Locate the cell with the specified text and output its (X, Y) center coordinate. 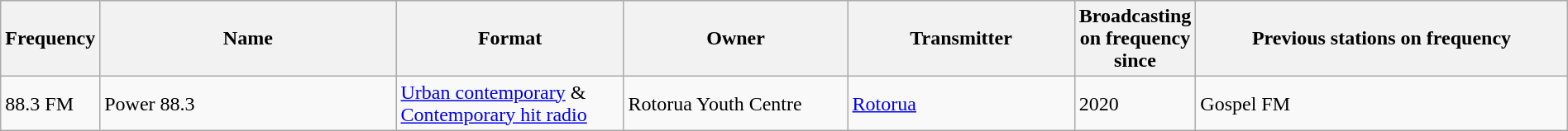
Broadcasting on frequency since (1135, 39)
Previous stations on frequency (1381, 39)
88.3 FM (50, 104)
Format (509, 39)
Owner (736, 39)
Frequency (50, 39)
2020 (1135, 104)
Urban contemporary & Contemporary hit radio (509, 104)
Transmitter (961, 39)
Gospel FM (1381, 104)
Rotorua Youth Centre (736, 104)
Power 88.3 (248, 104)
Rotorua (961, 104)
Name (248, 39)
